Capture the cell that displays the provided text and extract its (X, Y) central coordinate. 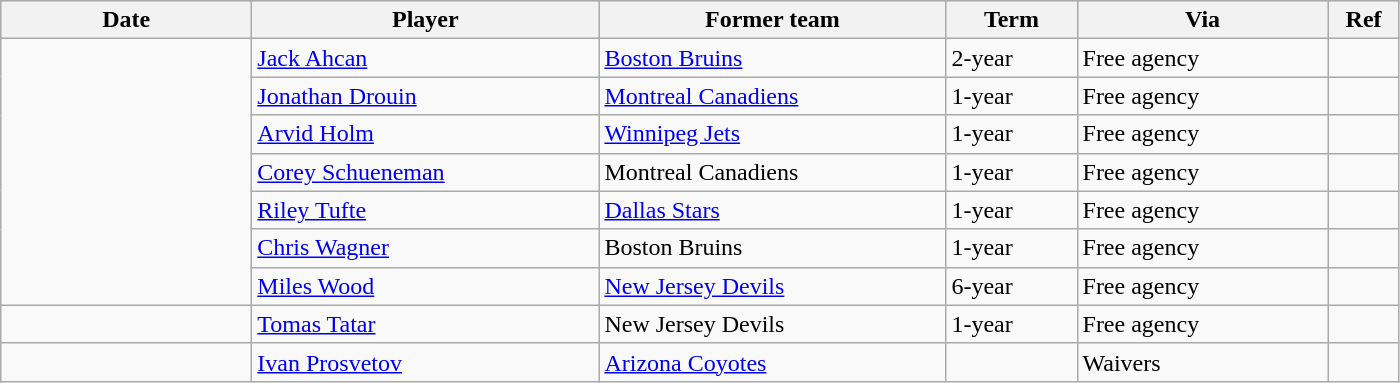
Arizona Coyotes (772, 362)
Winnipeg Jets (772, 134)
6-year (1012, 286)
Chris Wagner (426, 248)
Corey Schueneman (426, 172)
Jack Ahcan (426, 58)
Riley Tufte (426, 210)
Player (426, 20)
Jonathan Drouin (426, 96)
Ref (1364, 20)
Miles Wood (426, 286)
Term (1012, 20)
Former team (772, 20)
Tomas Tatar (426, 324)
2-year (1012, 58)
Date (126, 20)
Waivers (1202, 362)
Arvid Holm (426, 134)
Ivan Prosvetov (426, 362)
Via (1202, 20)
Dallas Stars (772, 210)
